Find where the given text appears and provide that cell's center as [x, y] coordinate. 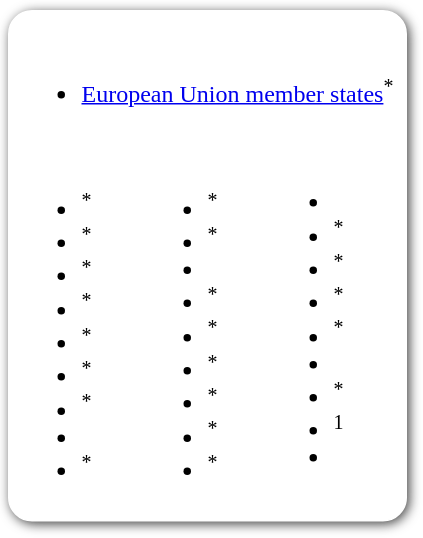
*****1 [334, 322]
European Union member states* [208, 78]
